Output the [X, Y] coordinate of the center of the cell containing the given text.  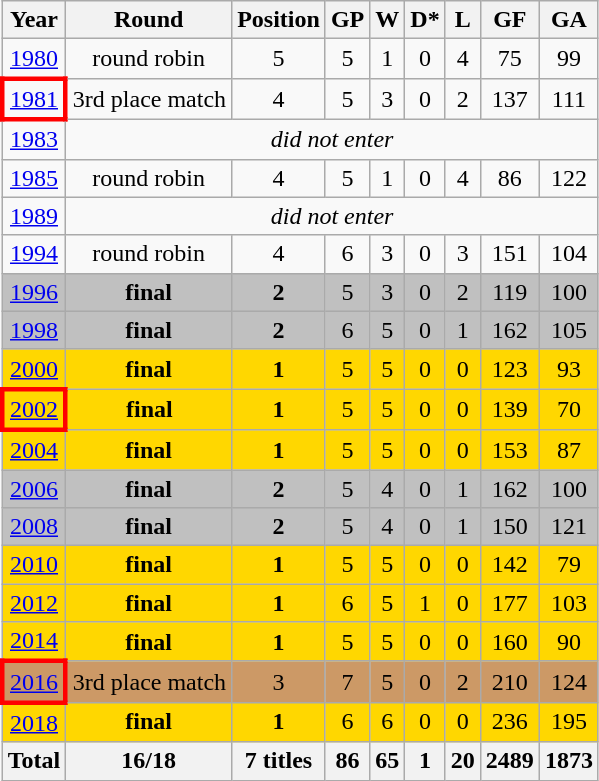
87 [568, 450]
2004 [34, 450]
236 [510, 722]
2016 [34, 682]
137 [510, 98]
160 [510, 642]
7 titles [279, 761]
1980 [34, 59]
153 [510, 450]
20 [462, 761]
Total [34, 761]
79 [568, 565]
1998 [34, 330]
1983 [34, 139]
93 [568, 369]
121 [568, 527]
177 [510, 603]
2014 [34, 642]
L [462, 20]
GA [568, 20]
2018 [34, 722]
1873 [568, 761]
2006 [34, 489]
2489 [510, 761]
150 [510, 527]
105 [568, 330]
GF [510, 20]
90 [568, 642]
75 [510, 59]
65 [388, 761]
1994 [34, 254]
122 [568, 178]
Round [149, 20]
2010 [34, 565]
70 [568, 410]
139 [510, 410]
1989 [34, 216]
119 [510, 292]
7 [347, 682]
1985 [34, 178]
103 [568, 603]
Year [34, 20]
2002 [34, 410]
Position [279, 20]
210 [510, 682]
GP [347, 20]
1996 [34, 292]
123 [510, 369]
2012 [34, 603]
W [388, 20]
D* [425, 20]
99 [568, 59]
124 [568, 682]
111 [568, 98]
1981 [34, 98]
104 [568, 254]
2008 [34, 527]
16/18 [149, 761]
2000 [34, 369]
151 [510, 254]
195 [568, 722]
142 [510, 565]
